Detect which cell encompasses the target text, then output its (x, y) center coordinate. 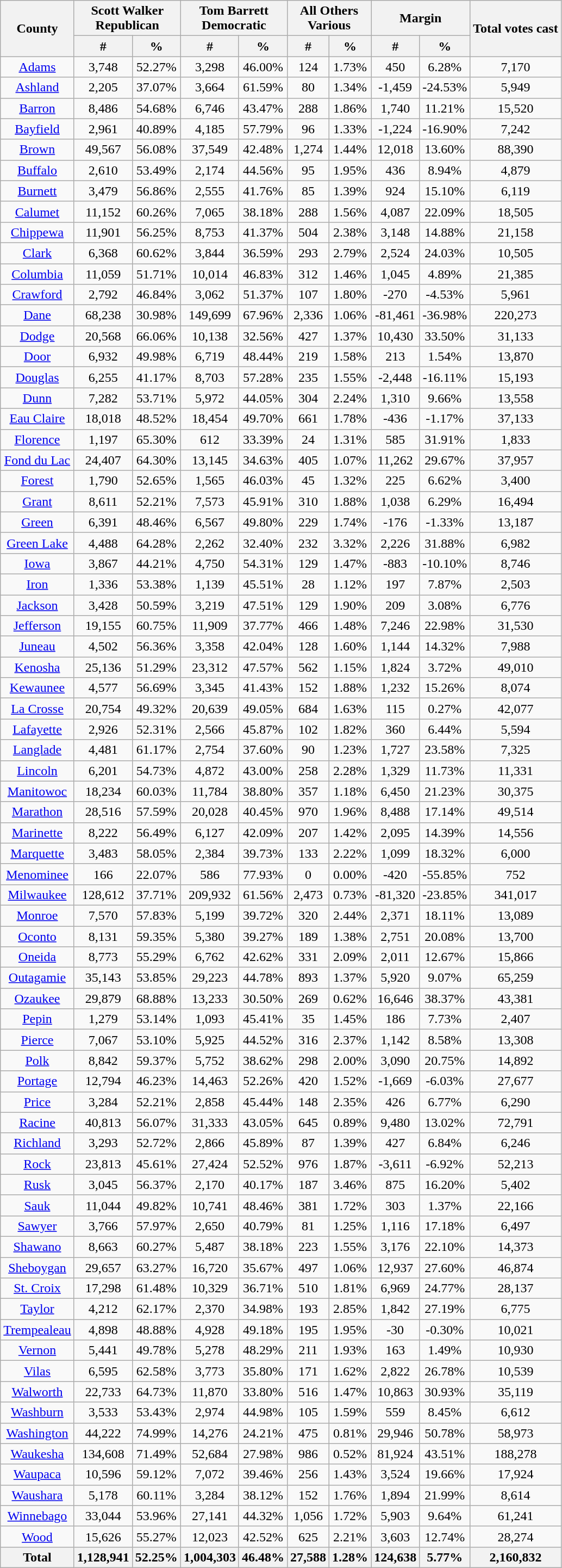
17,298 (103, 1288)
3,298 (210, 67)
18.32% (445, 853)
18,234 (103, 791)
42.04% (263, 647)
12,937 (396, 1268)
645 (308, 1123)
8,611 (103, 501)
2,384 (210, 853)
2.00% (350, 1061)
133 (308, 853)
28,516 (103, 812)
3,479 (103, 191)
56.25% (157, 232)
24.03% (445, 253)
134,608 (103, 1454)
21,158 (516, 232)
3,867 (103, 563)
11.73% (445, 771)
Racine (37, 1123)
Calumet (37, 212)
Brown (37, 150)
Jefferson (37, 626)
30.93% (445, 1392)
65,259 (516, 978)
15,520 (516, 108)
1,004,303 (210, 1557)
2,555 (210, 191)
52.27% (157, 67)
52.31% (157, 729)
171 (308, 1371)
269 (308, 999)
102 (308, 729)
13.02% (445, 1123)
-16.11% (445, 377)
2,170 (210, 1185)
43.05% (263, 1123)
6,000 (516, 853)
232 (308, 543)
2,524 (396, 253)
Washburn (37, 1412)
4,502 (103, 647)
61.48% (157, 1288)
11,044 (103, 1205)
Sheboygan (37, 1268)
42.62% (263, 957)
81,924 (396, 1454)
684 (308, 709)
20.08% (445, 936)
-81,461 (396, 315)
426 (396, 1102)
13,558 (516, 398)
2.22% (350, 853)
La Crosse (37, 709)
5,972 (210, 398)
14.32% (445, 647)
298 (308, 1061)
223 (308, 1247)
41.43% (263, 688)
1,232 (396, 688)
320 (308, 915)
49.98% (157, 357)
6.29% (445, 501)
48.88% (157, 1330)
52.26% (263, 1081)
3,090 (396, 1061)
2.09% (350, 957)
4.89% (445, 274)
5,903 (396, 1516)
10,539 (516, 1371)
10,430 (396, 336)
2,174 (210, 170)
7,325 (516, 750)
13,870 (516, 357)
10,505 (516, 253)
Milwaukee (37, 895)
53.10% (157, 1040)
2,371 (396, 915)
Oneida (37, 957)
40.45% (263, 812)
1.78% (350, 419)
5,961 (516, 295)
Kewaunee (37, 688)
625 (308, 1536)
43,381 (516, 999)
3,524 (396, 1474)
1.63% (350, 709)
Rock (37, 1164)
3,766 (103, 1226)
1,144 (396, 647)
40.17% (263, 1185)
56.69% (157, 688)
22.09% (445, 212)
46.48% (263, 1557)
6,119 (516, 191)
6,932 (103, 357)
47.57% (263, 667)
85 (308, 191)
Fond du Lac (37, 460)
60.03% (157, 791)
6,762 (210, 957)
42.48% (263, 150)
-55.85% (445, 874)
-883 (396, 563)
197 (396, 584)
3,773 (210, 1371)
211 (308, 1350)
2,473 (308, 895)
6,567 (210, 522)
Tom BarrettDemocratic (234, 18)
61.59% (263, 88)
2.21% (350, 1536)
8,614 (516, 1495)
3,400 (516, 481)
48.29% (263, 1350)
1.23% (350, 750)
23,312 (210, 667)
46.23% (157, 1081)
16.20% (445, 1185)
50.78% (445, 1433)
14.39% (445, 833)
1,894 (396, 1495)
26.78% (445, 1371)
Dunn (37, 398)
559 (396, 1412)
44.21% (157, 563)
52.65% (157, 481)
1.52% (350, 1081)
3,062 (210, 295)
St. Croix (37, 1288)
5,487 (210, 1247)
13,233 (210, 999)
13,308 (516, 1040)
48.52% (157, 419)
1.28% (350, 1557)
37.60% (263, 750)
31,333 (210, 1123)
22.98% (445, 626)
209,932 (210, 895)
128 (308, 647)
45 (308, 481)
1,197 (103, 439)
38.37% (445, 999)
33,044 (103, 1516)
195 (308, 1330)
60.26% (157, 212)
38.80% (263, 791)
5.77% (445, 1557)
33.80% (263, 1392)
1,099 (396, 853)
510 (308, 1288)
12,023 (210, 1536)
1.73% (350, 67)
7.87% (445, 584)
3.32% (350, 543)
8,131 (103, 936)
46.00% (263, 67)
105 (308, 1412)
1,329 (396, 771)
59.12% (157, 1474)
209 (396, 605)
18,018 (103, 419)
1.07% (350, 460)
9.07% (445, 978)
3,045 (103, 1185)
18.11% (445, 915)
213 (396, 357)
Langlade (37, 750)
149,699 (210, 315)
2,858 (210, 1102)
Lafayette (37, 729)
20,568 (103, 336)
12.74% (445, 1536)
193 (308, 1309)
-24.53% (445, 88)
6,969 (396, 1288)
516 (308, 1392)
Scott WalkerRepublican (127, 18)
7,072 (210, 1474)
63.27% (157, 1268)
40,813 (103, 1123)
61.56% (263, 895)
1.80% (350, 295)
Iowa (37, 563)
1,833 (516, 439)
Douglas (37, 377)
1,336 (103, 584)
43.47% (263, 108)
Price (37, 1102)
6,201 (103, 771)
12,794 (103, 1081)
37,957 (516, 460)
16,720 (210, 1268)
-1.33% (445, 522)
1.34% (350, 88)
Bayfield (37, 129)
-1.17% (445, 419)
1.96% (350, 812)
10,021 (516, 1330)
14.88% (445, 232)
Sawyer (37, 1226)
29.67% (445, 460)
7,573 (210, 501)
0.89% (350, 1123)
107 (308, 295)
41.76% (263, 191)
53.96% (157, 1516)
2.37% (350, 1040)
2,792 (103, 295)
1.59% (350, 1412)
Dane (37, 315)
-30 (396, 1330)
450 (396, 67)
6,497 (516, 1226)
22.10% (445, 1247)
8.94% (445, 170)
-6.92% (445, 1164)
304 (308, 398)
49,514 (516, 812)
8.45% (445, 1412)
115 (396, 709)
49,567 (103, 150)
586 (210, 874)
976 (308, 1164)
2,011 (396, 957)
7,988 (516, 647)
46.03% (263, 481)
48.44% (263, 357)
2,822 (396, 1371)
Pierce (37, 1040)
2,650 (210, 1226)
31.91% (445, 439)
189 (308, 936)
148 (308, 1102)
56.08% (157, 150)
2,866 (210, 1143)
61,241 (516, 1516)
1,565 (210, 481)
6,982 (516, 543)
42.09% (263, 833)
1,790 (103, 481)
12,018 (396, 150)
Adams (37, 67)
2.28% (350, 771)
8,486 (103, 108)
60.27% (157, 1247)
-10.10% (445, 563)
11,152 (103, 212)
1.81% (350, 1288)
1,279 (103, 1019)
1.58% (350, 357)
1.25% (350, 1226)
6,290 (516, 1102)
6,450 (396, 791)
87 (308, 1143)
3,483 (103, 853)
5,199 (210, 915)
Grant (37, 501)
-6.03% (445, 1081)
All OthersVarious (329, 18)
23,813 (103, 1164)
Green Lake (37, 543)
61.17% (157, 750)
-1,669 (396, 1081)
15,193 (516, 377)
Marquette (37, 853)
40.79% (263, 1226)
3,358 (210, 647)
27,588 (308, 1557)
1.43% (350, 1474)
32.40% (263, 543)
585 (396, 439)
Iron (37, 584)
10,930 (516, 1350)
4,898 (103, 1330)
55.29% (157, 957)
1.31% (350, 439)
1.42% (350, 833)
36.59% (263, 253)
1,727 (396, 750)
57.28% (263, 377)
18,505 (516, 212)
Ozaukee (37, 999)
46.83% (263, 274)
1.60% (350, 647)
28,137 (516, 1288)
Florence (37, 439)
20.75% (445, 1061)
10,138 (210, 336)
1.45% (350, 1019)
1.48% (350, 626)
54.68% (157, 108)
2,370 (210, 1309)
45.87% (263, 729)
62.17% (157, 1309)
10,014 (210, 274)
-1,224 (396, 129)
37,549 (210, 150)
-16.90% (445, 129)
13,145 (210, 460)
207 (308, 833)
Trempealeau (37, 1330)
7,246 (396, 626)
-4.53% (445, 295)
34.63% (263, 460)
1,824 (396, 667)
53.85% (157, 978)
6.44% (445, 729)
13,089 (516, 915)
56.86% (157, 191)
220,273 (516, 315)
2,974 (210, 1412)
Buffalo (37, 170)
27,141 (210, 1516)
-270 (396, 295)
229 (308, 522)
4,872 (210, 771)
Forest (37, 481)
986 (308, 1454)
Rusk (37, 1185)
Polk (37, 1061)
4,928 (210, 1330)
24.21% (263, 1433)
42.52% (263, 1536)
81 (308, 1226)
49.18% (263, 1330)
21.23% (445, 791)
27,424 (210, 1164)
2,566 (210, 729)
45.41% (263, 1019)
8,663 (103, 1247)
1.86% (350, 108)
6,746 (210, 108)
1,310 (396, 398)
17,924 (516, 1474)
2,160,832 (516, 1557)
7.73% (445, 1019)
1,128,941 (103, 1557)
2,226 (396, 543)
166 (103, 874)
1.12% (350, 584)
11,909 (210, 626)
466 (308, 626)
Chippewa (37, 232)
Kenosha (37, 667)
8,842 (103, 1061)
13,187 (516, 522)
36.71% (263, 1288)
49.05% (263, 709)
8,488 (396, 812)
1,116 (396, 1226)
235 (308, 377)
4,212 (103, 1309)
1.32% (350, 481)
56.49% (157, 833)
50.59% (157, 605)
44.05% (263, 398)
80 (308, 88)
3,219 (210, 605)
Vernon (37, 1350)
475 (308, 1433)
37.71% (157, 895)
2,336 (308, 315)
2,095 (396, 833)
3.08% (445, 605)
67.96% (263, 315)
6,719 (210, 357)
29,223 (210, 978)
331 (308, 957)
8,773 (103, 957)
1.18% (350, 791)
9.66% (445, 398)
15.10% (445, 191)
Oconto (37, 936)
1.87% (350, 1164)
2.24% (350, 398)
2,961 (103, 129)
52.72% (157, 1143)
0.52% (350, 1454)
6,595 (103, 1371)
1,038 (396, 501)
34.98% (263, 1309)
1.74% (350, 522)
2,754 (210, 750)
10,596 (103, 1474)
2,407 (516, 1019)
14,892 (516, 1061)
Juneau (37, 647)
52,213 (516, 1164)
35 (308, 1019)
27,677 (516, 1081)
22,733 (103, 1392)
12.67% (445, 957)
-420 (396, 874)
Shawano (37, 1247)
20,639 (210, 709)
35,119 (516, 1392)
20,028 (210, 812)
Sauk (37, 1205)
Richland (37, 1143)
13.60% (445, 150)
49.82% (157, 1205)
2.85% (350, 1309)
1.49% (445, 1350)
-436 (396, 419)
10,863 (396, 1392)
6.84% (445, 1143)
38.62% (263, 1061)
420 (308, 1081)
357 (308, 791)
7,067 (103, 1040)
68.88% (157, 999)
341,017 (516, 895)
1,139 (210, 584)
53.14% (157, 1019)
41.37% (263, 232)
Eau Claire (37, 419)
1.56% (350, 212)
8,703 (210, 377)
3.72% (445, 667)
14,556 (516, 833)
45.61% (157, 1164)
8,753 (210, 232)
57.59% (157, 812)
-0.30% (445, 1330)
8.58% (445, 1040)
225 (396, 481)
33.50% (445, 336)
39.73% (263, 853)
11,870 (210, 1392)
1.44% (350, 150)
1,740 (396, 108)
68,238 (103, 315)
Waushara (37, 1495)
59.37% (157, 1061)
1.33% (350, 129)
4,481 (103, 750)
7,065 (210, 212)
25,136 (103, 667)
Pepin (37, 1019)
6,246 (516, 1143)
7,570 (103, 915)
35.67% (263, 1268)
24,407 (103, 460)
51.71% (157, 274)
1.93% (350, 1350)
64.73% (157, 1392)
33.39% (263, 439)
1.62% (350, 1371)
49.70% (263, 419)
186 (396, 1019)
5,752 (210, 1061)
Marathon (37, 812)
Menominee (37, 874)
45.91% (263, 501)
Ashland (37, 88)
6.28% (445, 67)
-3,611 (396, 1164)
256 (308, 1474)
-81,320 (396, 895)
1.46% (350, 274)
11,262 (396, 460)
1.15% (350, 667)
1,142 (396, 1040)
5,441 (103, 1350)
16,494 (516, 501)
56.07% (157, 1123)
64.28% (157, 543)
360 (396, 729)
39.46% (263, 1474)
24 (308, 439)
Outagamie (37, 978)
5,949 (516, 88)
5,402 (516, 1185)
53.43% (157, 1412)
2,503 (516, 584)
-1,459 (396, 88)
44,222 (103, 1433)
49.80% (263, 522)
44.78% (263, 978)
37.77% (263, 626)
-2,448 (396, 377)
1.90% (350, 605)
53.38% (157, 584)
970 (308, 812)
96 (308, 129)
60.62% (157, 253)
Taylor (37, 1309)
2.79% (350, 253)
35,143 (103, 978)
90 (308, 750)
Monroe (37, 915)
6,775 (516, 1309)
17.18% (445, 1226)
66.06% (157, 336)
24.77% (445, 1288)
59.35% (157, 936)
1.38% (350, 936)
128,612 (103, 895)
5,594 (516, 729)
310 (308, 501)
6,368 (103, 253)
1,842 (396, 1309)
60.11% (157, 1495)
3,148 (396, 232)
47.51% (263, 605)
312 (308, 274)
55.27% (157, 1536)
Clark (37, 253)
53.71% (157, 398)
19.66% (445, 1474)
54.31% (263, 563)
15.26% (445, 688)
38.12% (263, 1495)
381 (308, 1205)
52.52% (263, 1164)
Vilas (37, 1371)
2,610 (103, 170)
6,612 (516, 1412)
31.88% (445, 543)
3,664 (210, 88)
0 (308, 874)
Portage (37, 1081)
5,920 (396, 978)
Crawford (37, 295)
29,946 (396, 1433)
21.99% (445, 1495)
Wood (37, 1536)
31,133 (516, 336)
8,074 (516, 688)
6,127 (210, 833)
405 (308, 460)
124 (308, 67)
3,748 (103, 67)
21,385 (516, 274)
46,874 (516, 1268)
6.77% (445, 1102)
10,741 (210, 1205)
258 (308, 771)
7,282 (103, 398)
6,776 (516, 605)
39.72% (263, 915)
Total (37, 1557)
924 (396, 191)
22.07% (157, 874)
4,185 (210, 129)
39.27% (263, 936)
88,390 (516, 150)
562 (308, 667)
3,844 (210, 253)
49.78% (157, 1350)
1.82% (350, 729)
County (37, 28)
58,973 (516, 1433)
5,380 (210, 936)
6,255 (103, 377)
45.51% (263, 584)
54.73% (157, 771)
11.21% (445, 108)
30.50% (263, 999)
11,784 (210, 791)
56.37% (157, 1185)
0.62% (350, 999)
-176 (396, 522)
65.30% (157, 439)
Winnebago (37, 1516)
2,926 (103, 729)
4,750 (210, 563)
45.89% (263, 1143)
14,373 (516, 1247)
504 (308, 232)
11,331 (516, 771)
46.84% (157, 295)
11,059 (103, 274)
44.98% (263, 1412)
56.36% (157, 647)
2.38% (350, 232)
Walworth (37, 1392)
19,155 (103, 626)
1,045 (396, 274)
13,700 (516, 936)
0.00% (350, 874)
Columbia (37, 274)
52.25% (157, 1557)
51.29% (157, 667)
15,866 (516, 957)
10,329 (210, 1288)
0.81% (350, 1433)
43.51% (445, 1454)
4,087 (396, 212)
72,791 (516, 1123)
4,879 (516, 170)
2,262 (210, 543)
35.80% (263, 1371)
7,242 (516, 129)
Barron (37, 108)
77.93% (263, 874)
20,754 (103, 709)
41.17% (157, 377)
28 (308, 584)
Total votes cast (516, 28)
188,278 (516, 1454)
752 (516, 874)
0.73% (350, 895)
6.62% (445, 481)
42,077 (516, 709)
2,205 (103, 88)
16,646 (396, 999)
-36.98% (445, 315)
893 (308, 978)
303 (396, 1205)
612 (210, 439)
29,879 (103, 999)
14,276 (210, 1433)
23.58% (445, 750)
Dodge (37, 336)
2.35% (350, 1102)
3,293 (103, 1143)
Green (37, 522)
875 (396, 1185)
5,925 (210, 1040)
Waupaca (37, 1474)
62.58% (157, 1371)
51.37% (263, 295)
3,345 (210, 688)
44.52% (263, 1040)
5,278 (210, 1350)
27.19% (445, 1309)
Marinette (37, 833)
661 (308, 419)
64.30% (157, 460)
74.99% (157, 1433)
3,176 (396, 1247)
40.89% (157, 129)
57.97% (157, 1226)
1,093 (210, 1019)
53.49% (157, 170)
1.76% (350, 1495)
44.32% (263, 1516)
124,638 (396, 1557)
44.56% (263, 170)
Lincoln (37, 771)
22,166 (516, 1205)
5,178 (103, 1495)
Burnett (37, 191)
49,010 (516, 667)
7,170 (516, 67)
4,577 (103, 688)
3,533 (103, 1412)
3,428 (103, 605)
2,751 (396, 936)
436 (396, 170)
-23.85% (445, 895)
31,530 (516, 626)
57.79% (263, 129)
45.44% (263, 1102)
8,746 (516, 563)
Washington (37, 1433)
293 (308, 253)
17.14% (445, 812)
9,480 (396, 1123)
71.49% (157, 1454)
27.60% (445, 1268)
43.00% (263, 771)
1,056 (308, 1516)
3.46% (350, 1185)
6,391 (103, 522)
163 (396, 1350)
27.98% (263, 1454)
29,657 (103, 1268)
52,684 (210, 1454)
Margin (421, 18)
8,222 (103, 833)
Manitowoc (37, 791)
11,901 (103, 232)
18,454 (210, 419)
15,626 (103, 1536)
32.56% (263, 336)
60.75% (157, 626)
4,488 (103, 543)
58.05% (157, 853)
497 (308, 1268)
1,274 (308, 150)
30,375 (516, 791)
95 (308, 170)
57.83% (157, 915)
49.32% (157, 709)
Door (37, 357)
Jackson (37, 605)
14,463 (210, 1081)
30.98% (157, 315)
37.07% (157, 88)
28,274 (516, 1536)
187 (308, 1185)
0.27% (445, 709)
316 (308, 1040)
2.44% (350, 915)
37,133 (516, 419)
Waukesha (37, 1454)
219 (308, 357)
3,603 (396, 1536)
1.54% (445, 357)
9.64% (445, 1516)
